Detect which cell encompasses the target text, then output its (x, y) center coordinate. 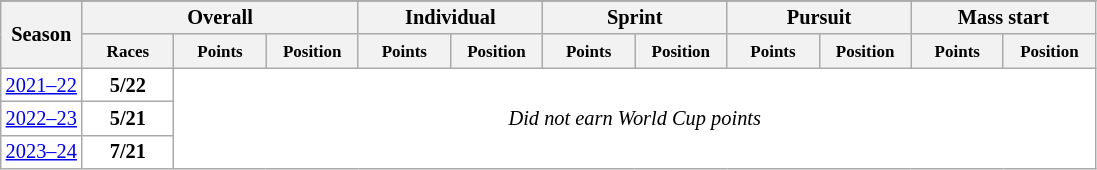
2021–22 (42, 85)
2022–23 (42, 118)
Sprint (635, 17)
Overall (220, 17)
Individual (450, 17)
2023–24 (42, 152)
Season (42, 34)
5/22 (128, 85)
7/21 (128, 152)
Pursuit (819, 17)
Did not earn World Cup points (635, 118)
Races (128, 51)
5/21 (128, 118)
Mass start (1003, 17)
